Extract the [x, y] coordinate from the center of the cell holding the provided text.  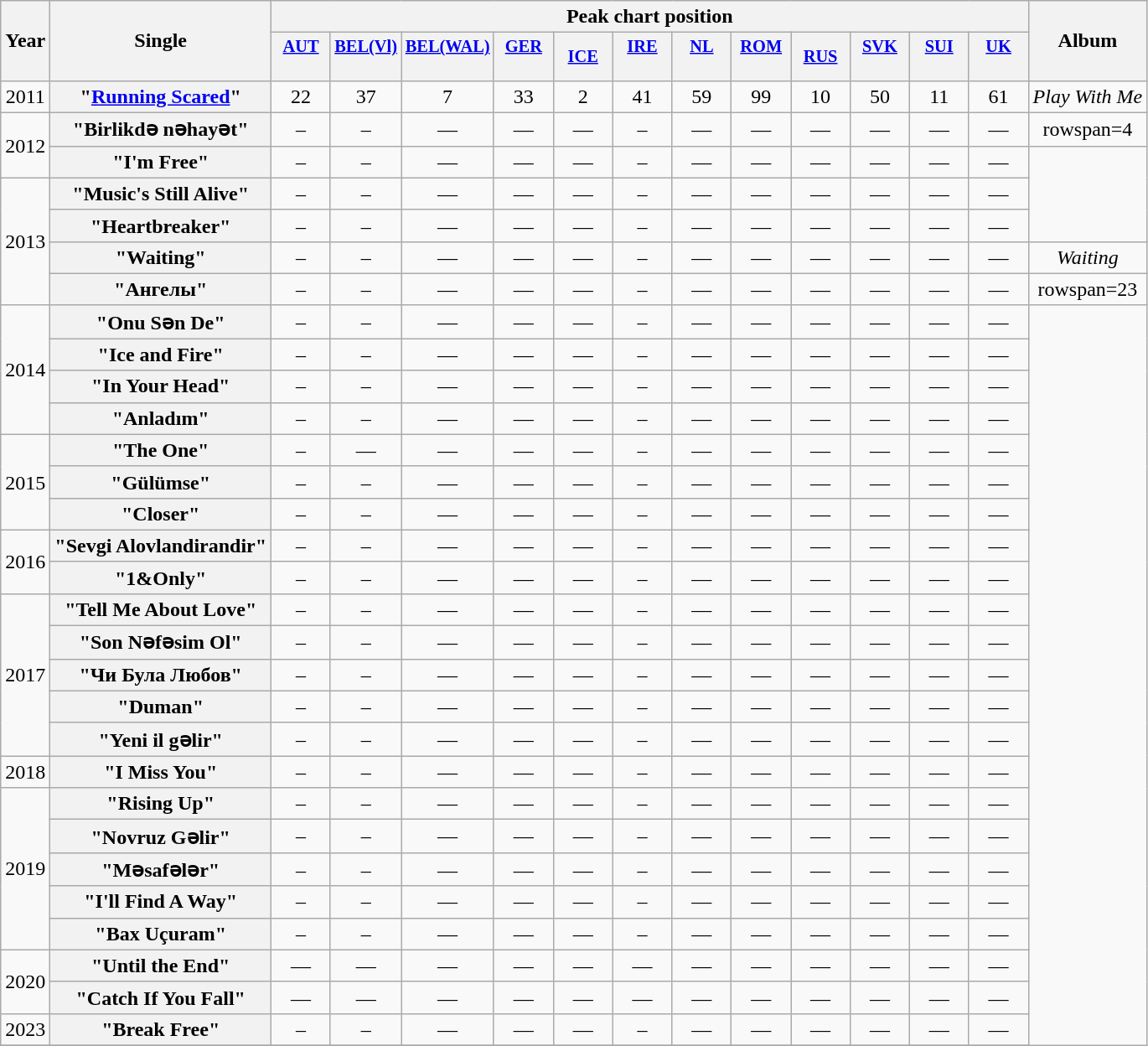
"The One" [161, 450]
Single [161, 41]
SVK [880, 57]
"Onu Sən De" [161, 322]
"Yeni il gəlir" [161, 739]
Waiting [1088, 257]
"I'll Find A Way" [161, 902]
BEL(WAL) [447, 57]
"Music's Still Alive" [161, 194]
22 [302, 96]
GER [523, 57]
"Tell Me About Love" [161, 609]
"Birlikdə nəhayət" [161, 130]
"Break Free" [161, 1029]
33 [523, 96]
11 [939, 96]
"Duman" [161, 707]
SUI [939, 57]
"Waiting" [161, 257]
2023 [25, 1029]
59 [702, 96]
rowspan=4 [1088, 130]
"I'm Free" [161, 162]
10 [821, 96]
2 [583, 96]
37 [365, 96]
RUS [821, 57]
Play With Me [1088, 96]
"Catch If You Fall" [161, 997]
ICE [583, 57]
"Rising Up" [161, 804]
Album [1088, 41]
"Gülümse" [161, 482]
"Novruz Gəlir" [161, 836]
"Heartbreaker" [161, 225]
2019 [25, 868]
7 [447, 96]
"In Your Head" [161, 386]
rowspan=23 [1088, 289]
UK [999, 57]
61 [999, 96]
2016 [25, 562]
BEL(Vl) [365, 57]
2011 [25, 96]
Peak chart position [650, 17]
2014 [25, 370]
"Məsafələr" [161, 869]
2012 [25, 146]
Year [25, 41]
IRE [642, 57]
41 [642, 96]
"Sevgi Alovlandirandir" [161, 546]
99 [761, 96]
"I Miss You" [161, 772]
"Son Nəfəsim Ol" [161, 643]
"Until the End" [161, 966]
"1&Only" [161, 577]
2020 [25, 981]
2015 [25, 482]
"Ангелы" [161, 289]
"Bax Uçuram" [161, 934]
"Closer" [161, 514]
NL [702, 57]
"Ice and Fire" [161, 355]
"Running Scared" [161, 96]
"Чи Була Любов" [161, 675]
2018 [25, 772]
2013 [25, 241]
50 [880, 96]
ROM [761, 57]
"Anladım" [161, 418]
AUT [302, 57]
2017 [25, 674]
